Extract the (x, y) coordinate from the center of the cell holding the provided text.  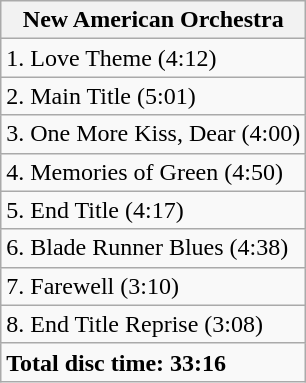
New American Orchestra (154, 20)
Total disc time: 33:16 (154, 362)
5. End Title (4:17) (154, 210)
8. End Title Reprise (3:08) (154, 324)
1. Love Theme (4:12) (154, 58)
6. Blade Runner Blues (4:38) (154, 248)
4. Memories of Green (4:50) (154, 172)
2. Main Title (5:01) (154, 96)
3. One More Kiss, Dear (4:00) (154, 134)
7. Farewell (3:10) (154, 286)
